Locate the cell with the specified text and output its [X, Y] center coordinate. 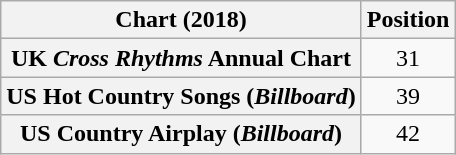
42 [408, 134]
Chart (2018) [181, 20]
31 [408, 58]
39 [408, 96]
US Hot Country Songs (Billboard) [181, 96]
UK Cross Rhythms Annual Chart [181, 58]
Position [408, 20]
US Country Airplay (Billboard) [181, 134]
